Provide the [X, Y] coordinate of the cell's center where the given text is located.  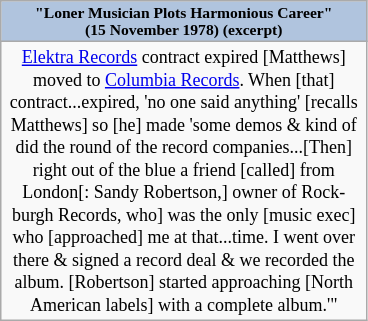
"Loner Musician Plots Harmonious Career" (15 November 1978) (excerpt) [184, 22]
